Search for the cell housing the specified text and yield its (x, y) center coordinate. 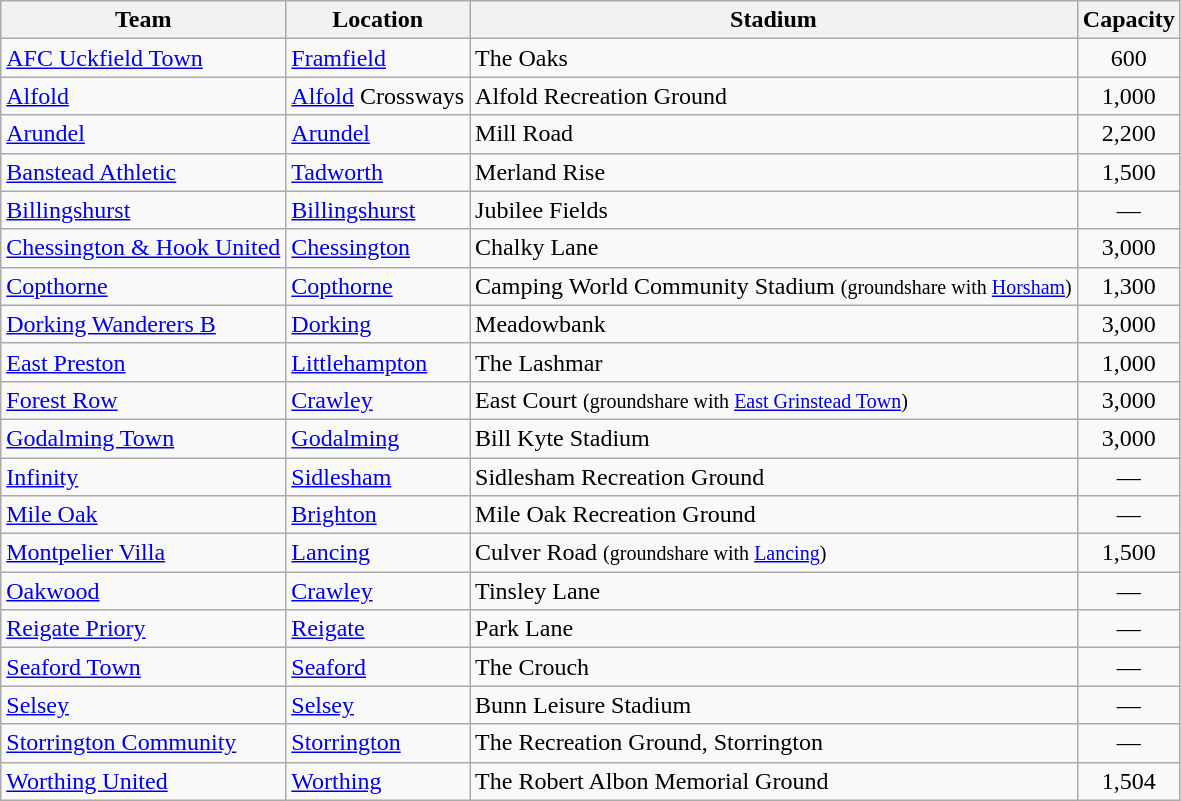
Godalming (378, 438)
Sidlesham Recreation Ground (774, 477)
Team (144, 20)
The Lashmar (774, 362)
Alfold (144, 96)
Chalky Lane (774, 248)
1,504 (1128, 781)
Seaford (378, 667)
Jubilee Fields (774, 210)
Oakwood (144, 591)
Brighton (378, 515)
East Court (groundshare with East Grinstead Town) (774, 400)
Park Lane (774, 629)
Infinity (144, 477)
Bill Kyte Stadium (774, 438)
The Recreation Ground, Storrington (774, 743)
Worthing (378, 781)
Dorking Wanderers B (144, 324)
Chessington & Hook United (144, 248)
Meadowbank (774, 324)
Mile Oak (144, 515)
Merland Rise (774, 172)
Bunn Leisure Stadium (774, 705)
Reigate Priory (144, 629)
Reigate (378, 629)
Dorking (378, 324)
Worthing United (144, 781)
Camping World Community Stadium (groundshare with Horsham) (774, 286)
Tinsley Lane (774, 591)
Alfold Recreation Ground (774, 96)
Banstead Athletic (144, 172)
Seaford Town (144, 667)
Chessington (378, 248)
Littlehampton (378, 362)
Lancing (378, 553)
Mile Oak Recreation Ground (774, 515)
Culver Road (groundshare with Lancing) (774, 553)
The Robert Albon Memorial Ground (774, 781)
Storrington (378, 743)
Framfield (378, 58)
AFC Uckfield Town (144, 58)
Sidlesham (378, 477)
Mill Road (774, 134)
Storrington Community (144, 743)
Stadium (774, 20)
Location (378, 20)
The Oaks (774, 58)
Capacity (1128, 20)
Forest Row (144, 400)
Montpelier Villa (144, 553)
Godalming Town (144, 438)
The Crouch (774, 667)
East Preston (144, 362)
Tadworth (378, 172)
1,300 (1128, 286)
2,200 (1128, 134)
600 (1128, 58)
Alfold Crossways (378, 96)
